Identify which cell holds the provided text, then report its [X, Y] central coordinate. 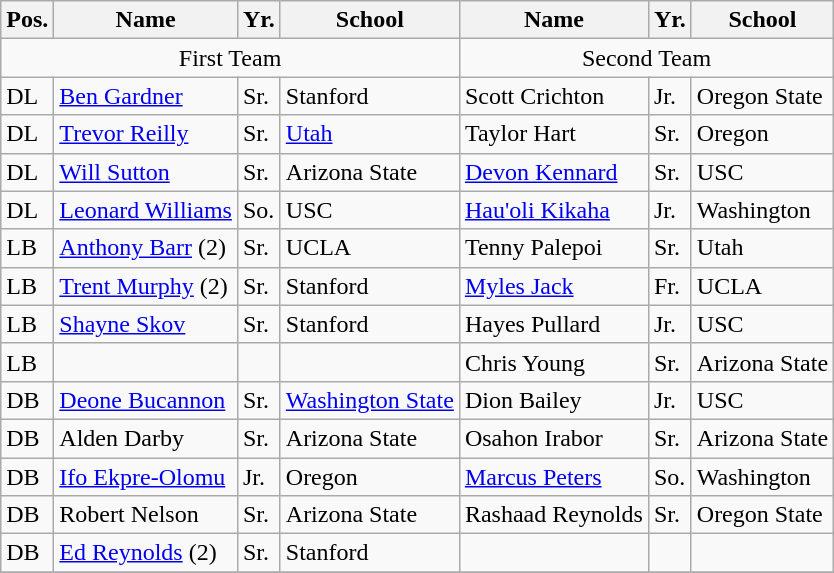
Anthony Barr (2) [146, 248]
Washington State [370, 400]
Rashaad Reynolds [554, 515]
Myles Jack [554, 286]
Leonard Williams [146, 210]
Devon Kennard [554, 172]
Second Team [646, 58]
Hayes Pullard [554, 324]
Marcus Peters [554, 477]
Will Sutton [146, 172]
Shayne Skov [146, 324]
Taylor Hart [554, 134]
Ed Reynolds (2) [146, 553]
Tenny Palepoi [554, 248]
Trevor Reilly [146, 134]
Fr. [670, 286]
Chris Young [554, 362]
Robert Nelson [146, 515]
Deone Bucannon [146, 400]
Pos. [28, 20]
First Team [230, 58]
Alden Darby [146, 438]
Scott Crichton [554, 96]
Ben Gardner [146, 96]
Ifo Ekpre-Olomu [146, 477]
Hau'oli Kikaha [554, 210]
Osahon Irabor [554, 438]
Trent Murphy (2) [146, 286]
Dion Bailey [554, 400]
